Detect which cell encompasses the target text, then output its [x, y] center coordinate. 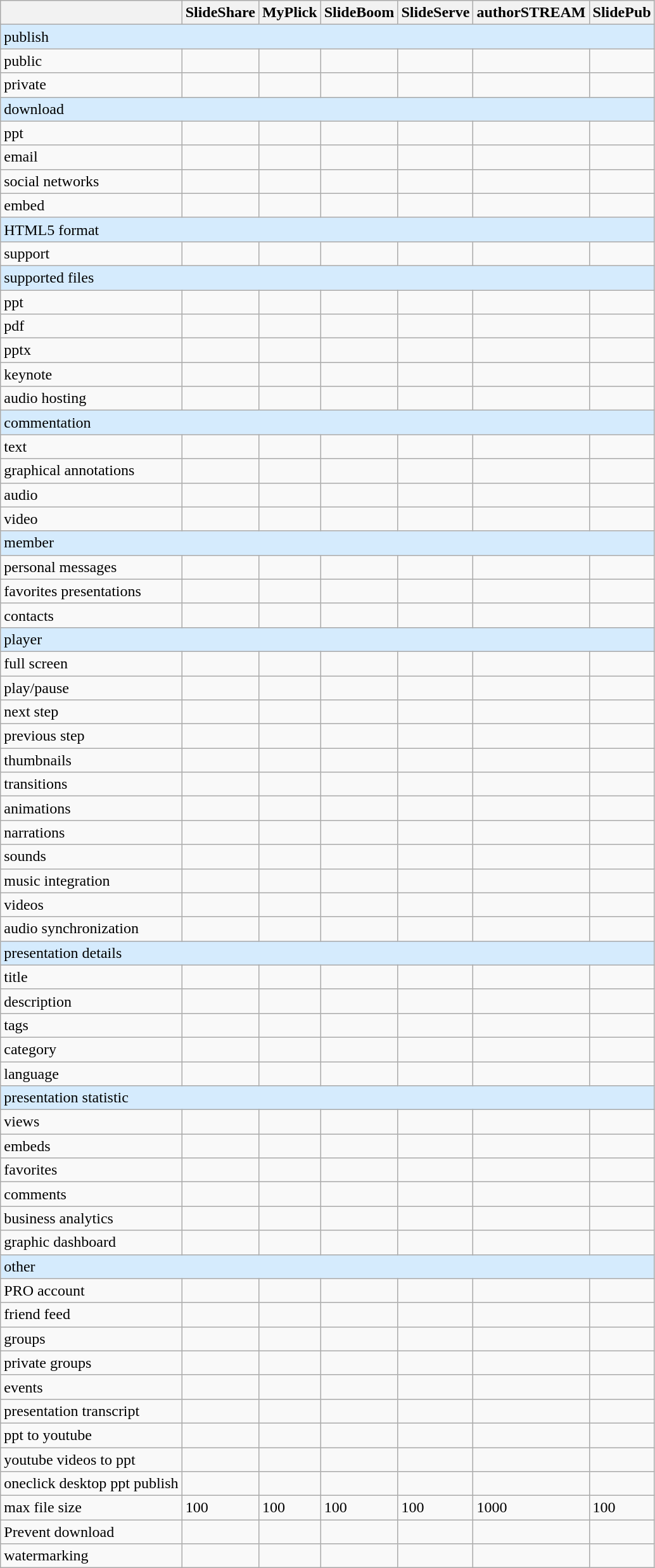
presentation transcript [91, 1411]
pptx [91, 350]
audio [91, 495]
views [91, 1122]
other [327, 1266]
keynote [91, 374]
presentation details [327, 953]
supported files [327, 277]
embed [91, 205]
full screen [91, 663]
private [91, 85]
category [91, 1049]
favorites [91, 1170]
ppt to youtube [91, 1435]
sounds [91, 857]
description [91, 1001]
pdf [91, 326]
MyPlick [289, 13]
audio synchronization [91, 929]
max file size [91, 1508]
player [327, 639]
oneclick desktop ppt publish [91, 1484]
public [91, 61]
SlideServe [436, 13]
language [91, 1074]
contacts [91, 615]
1000 [531, 1508]
embeds [91, 1146]
videos [91, 905]
title [91, 977]
animations [91, 808]
text [91, 447]
business analytics [91, 1218]
email [91, 157]
publish [327, 37]
graphic dashboard [91, 1242]
download [327, 109]
music integration [91, 881]
PRO account [91, 1291]
SlideShare [220, 13]
narrations [91, 832]
SlideBoom [359, 13]
comments [91, 1194]
graphical annotations [91, 471]
transitions [91, 784]
HTML5 format [327, 229]
groups [91, 1339]
video [91, 519]
Prevent download [91, 1532]
friend feed [91, 1315]
commentation [327, 423]
private groups [91, 1363]
watermarking [91, 1556]
social networks [91, 181]
previous step [91, 736]
authorSTREAM [531, 13]
support [91, 253]
favorites presentations [91, 591]
next step [91, 712]
events [91, 1387]
youtube videos to ppt [91, 1459]
presentation statistic [327, 1098]
member [327, 543]
personal messages [91, 567]
SlidePub [622, 13]
audio hosting [91, 398]
play/pause [91, 687]
tags [91, 1025]
thumbnails [91, 760]
